Pinpoint the cell where the given text exists, returning its (x, y) midpoint coordinate. 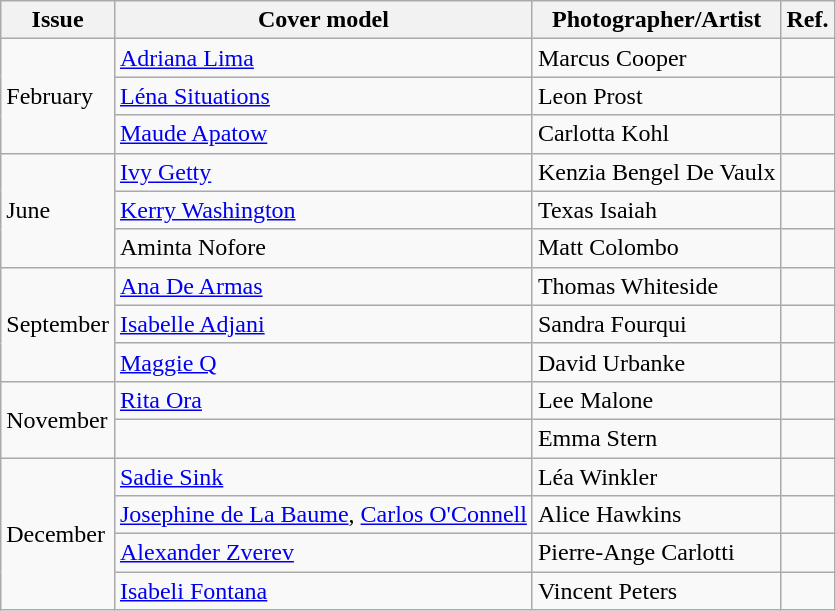
Maude Apatow (323, 134)
Pierre-Ange Carlotti (656, 553)
Isabelle Adjani (323, 324)
Cover model (323, 20)
February (58, 96)
Sadie Sink (323, 477)
December (58, 534)
Kerry Washington (323, 210)
Vincent Peters (656, 591)
Maggie Q (323, 362)
Isabeli Fontana (323, 591)
Rita Ora (323, 400)
David Urbanke (656, 362)
Ana De Armas (323, 286)
Issue (58, 20)
Texas Isaiah (656, 210)
June (58, 210)
Léna Situations (323, 96)
September (58, 324)
Alice Hawkins (656, 515)
Carlotta Kohl (656, 134)
Adriana Lima (323, 58)
Marcus Cooper (656, 58)
Aminta Nofore (323, 248)
Léa Winkler (656, 477)
Ref. (808, 20)
Sandra Fourqui (656, 324)
Kenzia Bengel De Vaulx (656, 172)
Leon Prost (656, 96)
Alexander Zverev (323, 553)
Ivy Getty (323, 172)
Matt Colombo (656, 248)
Lee Malone (656, 400)
November (58, 419)
Thomas Whiteside (656, 286)
Josephine de La Baume, Carlos O'Connell (323, 515)
Emma Stern (656, 438)
Photographer/Artist (656, 20)
